Find where the given text appears and provide that cell's center as [x, y] coordinate. 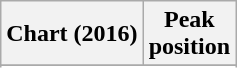
Peak position [189, 34]
Chart (2016) [72, 34]
